Return [x, y] of the center of cell containing provided text 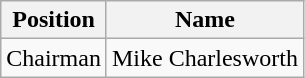
Name [204, 20]
Chairman [54, 58]
Position [54, 20]
Mike Charlesworth [204, 58]
